Identify which cell holds the provided text, then report its [X, Y] central coordinate. 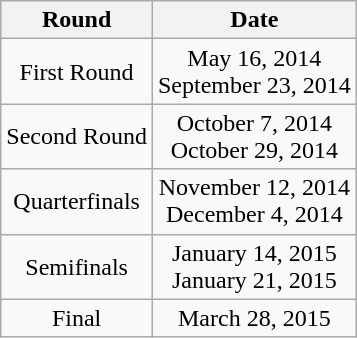
November 12, 2014December 4, 2014 [254, 202]
May 16, 2014September 23, 2014 [254, 72]
Round [77, 20]
Date [254, 20]
March 28, 2015 [254, 318]
October 7, 2014October 29, 2014 [254, 136]
Second Round [77, 136]
Final [77, 318]
First Round [77, 72]
January 14, 2015January 21, 2015 [254, 266]
Quarterfinals [77, 202]
Semifinals [77, 266]
